Locate the cell with the specified text and output its [X, Y] center coordinate. 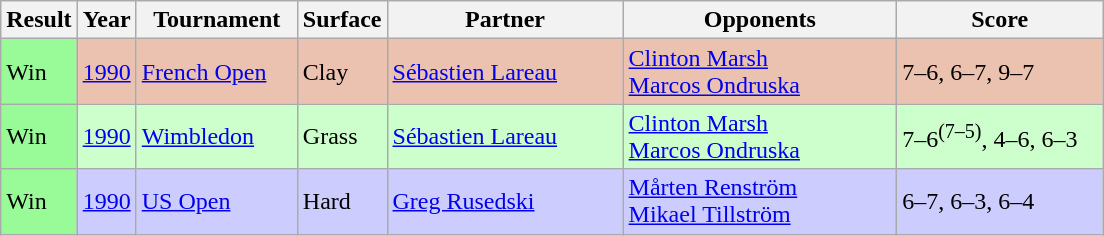
Wimbledon [216, 136]
Hard [342, 202]
Surface [342, 20]
Score [1000, 20]
Year [106, 20]
French Open [216, 72]
Mårten Renström Mikael Tillström [760, 202]
7–6, 6–7, 9–7 [1000, 72]
Opponents [760, 20]
Grass [342, 136]
6–7, 6–3, 6–4 [1000, 202]
Greg Rusedski [505, 202]
Clay [342, 72]
Tournament [216, 20]
Partner [505, 20]
7–6(7–5), 4–6, 6–3 [1000, 136]
US Open [216, 202]
Result [39, 20]
